Pinpoint the cell where the given text exists, returning its (X, Y) midpoint coordinate. 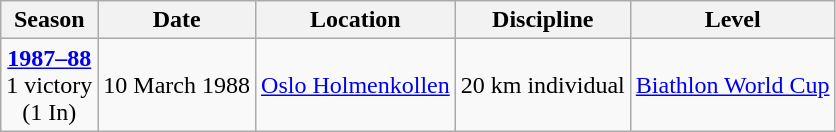
1987–88 1 victory (1 In) (50, 85)
Biathlon World Cup (732, 85)
Location (356, 20)
Level (732, 20)
20 km individual (542, 85)
10 March 1988 (177, 85)
Oslo Holmenkollen (356, 85)
Date (177, 20)
Discipline (542, 20)
Season (50, 20)
